Return the [x, y] coordinate for the center point of the cell that contains the specified text.  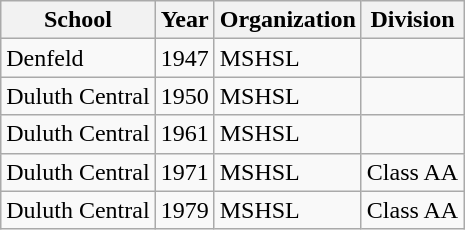
Division [412, 20]
1979 [184, 210]
1971 [184, 172]
1950 [184, 96]
Denfeld [78, 58]
School [78, 20]
Year [184, 20]
1947 [184, 58]
1961 [184, 134]
Organization [288, 20]
